Identify which cell holds the provided text, then report its (X, Y) central coordinate. 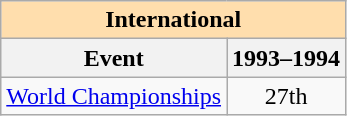
International (174, 20)
27th (286, 96)
1993–1994 (286, 58)
World Championships (114, 96)
Event (114, 58)
